Return the (x, y) coordinate for the center point of the cell that contains the specified text.  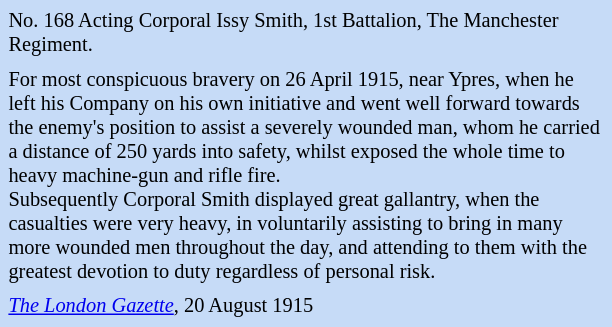
The London Gazette, 20 August 1915 (306, 306)
No. 168 Acting Corporal Issy Smith, 1st Battalion, The Manchester Regiment. (306, 34)
